For the text-containing cell, return its midpoint in [x, y] coordinate format. 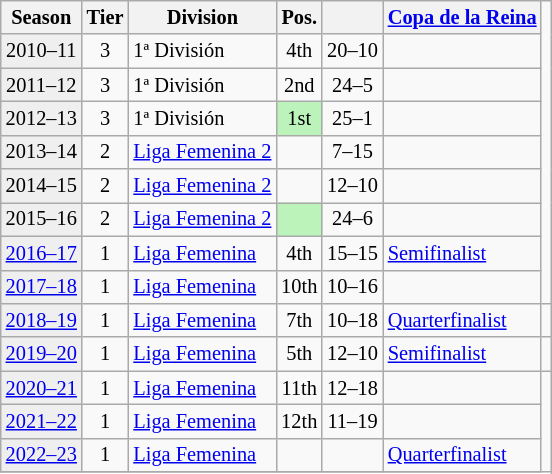
2020–21 [42, 388]
2018–19 [42, 320]
10–18 [352, 320]
2014–15 [42, 186]
24–5 [352, 85]
Season [42, 17]
10–16 [352, 287]
Tier [106, 17]
7th [299, 320]
12th [299, 421]
7–15 [352, 152]
2012–13 [42, 118]
2nd [299, 85]
24–6 [352, 219]
Pos. [299, 17]
10th [299, 287]
2013–14 [42, 152]
25–1 [352, 118]
12–18 [352, 388]
15–15 [352, 253]
2019–20 [42, 354]
2010–11 [42, 51]
2011–12 [42, 85]
11th [299, 388]
20–10 [352, 51]
2017–18 [42, 287]
Division [202, 17]
2022–23 [42, 455]
2015–16 [42, 219]
11–19 [352, 421]
2021–22 [42, 421]
5th [299, 354]
2016–17 [42, 253]
Copa de la Reina [462, 17]
1st [299, 118]
